Output the [X, Y] coordinate of the center of the cell containing the given text.  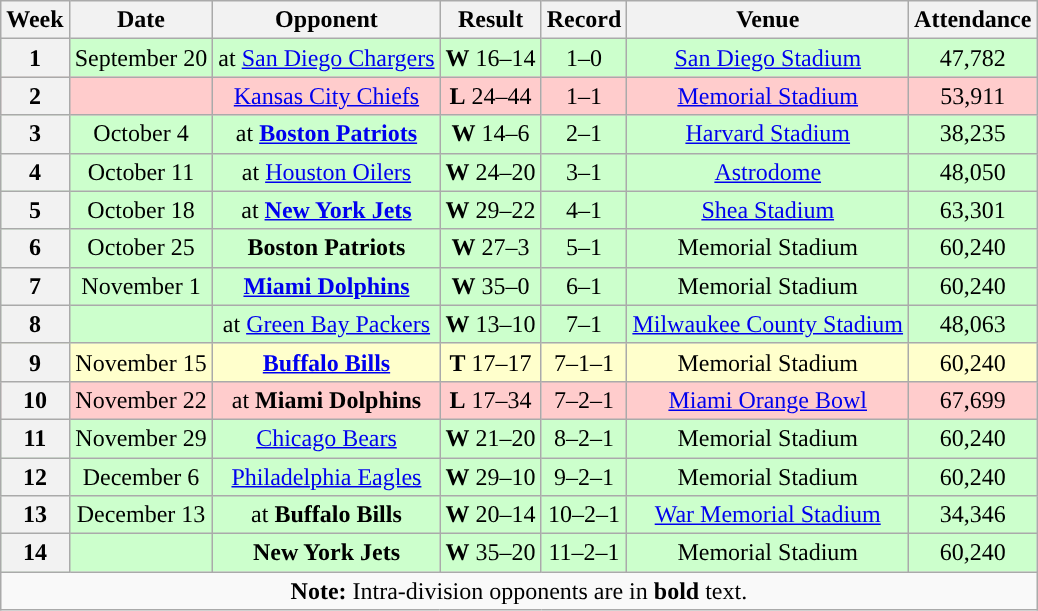
Chicago Bears [326, 438]
4–1 [584, 210]
November 15 [141, 362]
War Memorial Stadium [768, 515]
Boston Patriots [326, 248]
1–0 [584, 58]
W 27–3 [490, 248]
W 24–20 [490, 172]
W 29–22 [490, 210]
W 20–14 [490, 515]
5 [35, 210]
L 17–34 [490, 400]
Record [584, 20]
47,782 [973, 58]
Philadelphia Eagles [326, 477]
November 29 [141, 438]
New York Jets [326, 553]
1 [35, 58]
63,301 [973, 210]
Kansas City Chiefs [326, 96]
W 14–6 [490, 134]
4 [35, 172]
10–2–1 [584, 515]
67,699 [973, 400]
34,346 [973, 515]
7 [35, 286]
11 [35, 438]
L 24–44 [490, 96]
at Boston Patriots [326, 134]
12 [35, 477]
48,050 [973, 172]
Miami Orange Bowl [768, 400]
1–1 [584, 96]
October 25 [141, 248]
at Miami Dolphins [326, 400]
3 [35, 134]
November 22 [141, 400]
2 [35, 96]
6–1 [584, 286]
November 1 [141, 286]
December 13 [141, 515]
5–1 [584, 248]
14 [35, 553]
October 11 [141, 172]
September 20 [141, 58]
7–1–1 [584, 362]
October 4 [141, 134]
11–2–1 [584, 553]
38,235 [973, 134]
December 6 [141, 477]
at Houston Oilers [326, 172]
Milwaukee County Stadium [768, 324]
Miami Dolphins [326, 286]
W 16–14 [490, 58]
Opponent [326, 20]
7–1 [584, 324]
7–2–1 [584, 400]
9 [35, 362]
3–1 [584, 172]
at Green Bay Packers [326, 324]
Astrodome [768, 172]
Harvard Stadium [768, 134]
Week [35, 20]
6 [35, 248]
Buffalo Bills [326, 362]
at New York Jets [326, 210]
10 [35, 400]
at Buffalo Bills [326, 515]
9–2–1 [584, 477]
at San Diego Chargers [326, 58]
Shea Stadium [768, 210]
8–2–1 [584, 438]
48,063 [973, 324]
October 18 [141, 210]
Note: Intra-division opponents are in bold text. [519, 591]
53,911 [973, 96]
W 13–10 [490, 324]
Venue [768, 20]
W 29–10 [490, 477]
8 [35, 324]
T 17–17 [490, 362]
W 35–20 [490, 553]
Result [490, 20]
Attendance [973, 20]
2–1 [584, 134]
W 35–0 [490, 286]
Date [141, 20]
13 [35, 515]
San Diego Stadium [768, 58]
W 21–20 [490, 438]
